Extract the [X, Y] coordinate from the center of the cell holding the provided text.  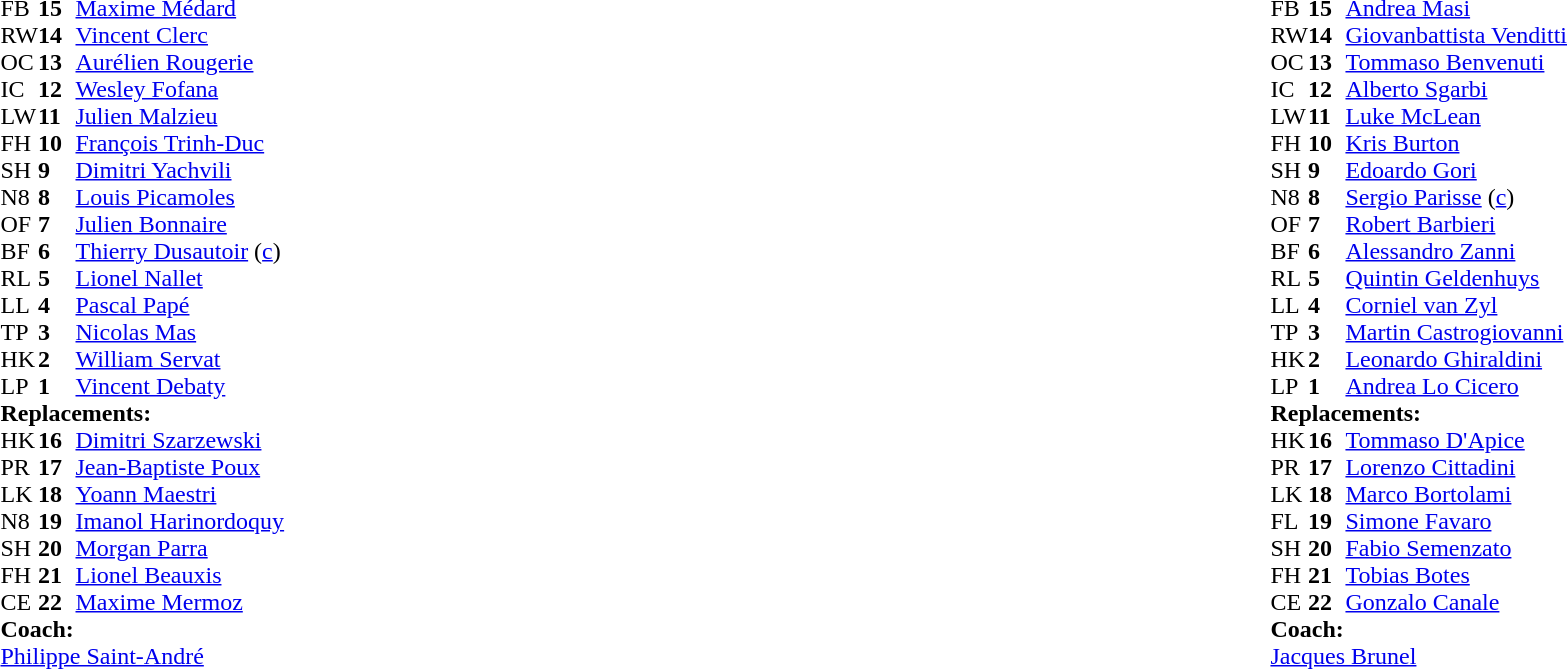
Robert Barbieri [1456, 224]
Morgan Parra [180, 548]
Giovanbattista Venditti [1456, 36]
Sergio Parisse (c) [1456, 198]
Jean-Baptiste Poux [180, 468]
Nicolas Mas [180, 332]
Edoardo Gori [1456, 170]
Andrea Lo Cicero [1456, 386]
Julien Malzieu [180, 116]
Luke McLean [1456, 116]
Jacques Brunel [1418, 656]
Corniel van Zyl [1456, 306]
FL [1289, 522]
Martin Castrogiovanni [1456, 332]
Wesley Fofana [180, 90]
Quintin Geldenhuys [1456, 278]
Dimitri Szarzewski [180, 440]
Tommaso Benvenuti [1456, 62]
Dimitri Yachvili [180, 170]
Marco Bortolami [1456, 494]
Vincent Clerc [180, 36]
Kris Burton [1456, 144]
Yoann Maestri [180, 494]
Alessandro Zanni [1456, 252]
François Trinh-Duc [180, 144]
Lorenzo Cittadini [1456, 468]
Julien Bonnaire [180, 224]
Gonzalo Canale [1456, 602]
Aurélien Rougerie [180, 62]
Imanol Harinordoquy [180, 522]
Thierry Dusautoir (c) [180, 252]
William Servat [180, 360]
Lionel Nallet [180, 278]
Louis Picamoles [180, 198]
Philippe Saint-André [142, 656]
Simone Favaro [1456, 522]
Tobias Botes [1456, 576]
Alberto Sgarbi [1456, 90]
Tommaso D'Apice [1456, 440]
Pascal Papé [180, 306]
Leonardo Ghiraldini [1456, 360]
Lionel Beauxis [180, 576]
Maxime Mermoz [180, 602]
Fabio Semenzato [1456, 548]
Vincent Debaty [180, 386]
